Provide the (x, y) coordinate of the cell's center where the given text is located.  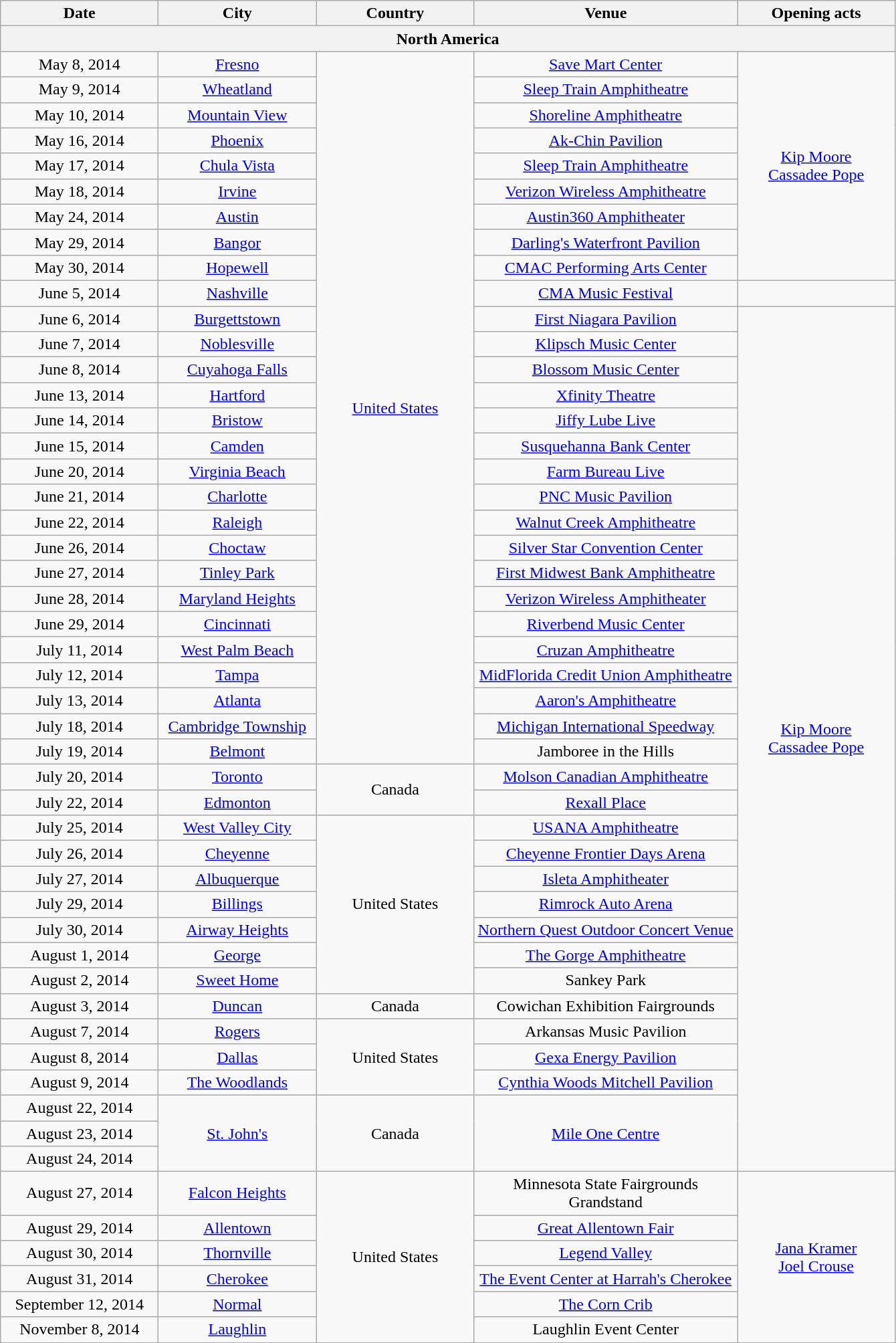
Save Mart Center (606, 64)
PNC Music Pavilion (606, 497)
May 30, 2014 (80, 268)
Sankey Park (606, 980)
Hartford (237, 395)
August 1, 2014 (80, 955)
CMA Music Festival (606, 293)
Aaron's Amphitheatre (606, 700)
July 29, 2014 (80, 904)
Wheatland (237, 90)
Rexall Place (606, 803)
June 27, 2014 (80, 573)
June 14, 2014 (80, 421)
Belmont (237, 752)
George (237, 955)
November 8, 2014 (80, 1330)
Austin360 Amphitheater (606, 217)
Choctaw (237, 548)
Rimrock Auto Arena (606, 904)
Minnesota State Fairgrounds Grandstand (606, 1193)
Cambridge Township (237, 726)
Country (395, 13)
Laughlin Event Center (606, 1330)
July 19, 2014 (80, 752)
Venue (606, 13)
Maryland Heights (237, 599)
Fresno (237, 64)
Chula Vista (237, 166)
Farm Bureau Live (606, 472)
July 27, 2014 (80, 879)
The Gorge Amphitheatre (606, 955)
Irvine (237, 191)
Billings (237, 904)
Jana KramerJoel Crouse (816, 1257)
Northern Quest Outdoor Concert Venue (606, 930)
Austin (237, 217)
Phoenix (237, 140)
Shoreline Amphitheatre (606, 115)
Tinley Park (237, 573)
Jiffy Lube Live (606, 421)
Normal (237, 1304)
June 20, 2014 (80, 472)
Cruzan Amphitheatre (606, 649)
August 27, 2014 (80, 1193)
Verizon Wireless Amphitheater (606, 599)
Nashville (237, 293)
May 8, 2014 (80, 64)
July 26, 2014 (80, 853)
Cowichan Exhibition Fairgrounds (606, 1006)
Thornville (237, 1253)
August 24, 2014 (80, 1159)
June 6, 2014 (80, 319)
Michigan International Speedway (606, 726)
The Corn Crib (606, 1304)
July 12, 2014 (80, 675)
Gexa Energy Pavilion (606, 1057)
June 26, 2014 (80, 548)
June 13, 2014 (80, 395)
August 7, 2014 (80, 1031)
August 3, 2014 (80, 1006)
Cincinnati (237, 624)
May 29, 2014 (80, 242)
July 30, 2014 (80, 930)
August 31, 2014 (80, 1279)
July 18, 2014 (80, 726)
Blossom Music Center (606, 370)
Edmonton (237, 803)
Klipsch Music Center (606, 344)
August 22, 2014 (80, 1108)
Toronto (237, 777)
June 7, 2014 (80, 344)
Silver Star Convention Center (606, 548)
Virginia Beach (237, 472)
August 8, 2014 (80, 1057)
CMAC Performing Arts Center (606, 268)
West Palm Beach (237, 649)
North America (448, 39)
Opening acts (816, 13)
May 10, 2014 (80, 115)
Charlotte (237, 497)
Ak-Chin Pavilion (606, 140)
First Midwest Bank Amphitheatre (606, 573)
St. John's (237, 1133)
Allentown (237, 1228)
June 15, 2014 (80, 446)
Bangor (237, 242)
Walnut Creek Amphitheatre (606, 522)
The Woodlands (237, 1082)
July 11, 2014 (80, 649)
Laughlin (237, 1330)
August 30, 2014 (80, 1253)
The Event Center at Harrah's Cherokee (606, 1279)
Albuquerque (237, 879)
City (237, 13)
Sweet Home (237, 980)
Cuyahoga Falls (237, 370)
Mountain View (237, 115)
Noblesville (237, 344)
May 24, 2014 (80, 217)
Molson Canadian Amphitheatre (606, 777)
USANA Amphitheatre (606, 828)
Verizon Wireless Amphitheatre (606, 191)
Camden (237, 446)
Rogers (237, 1031)
Arkansas Music Pavilion (606, 1031)
May 9, 2014 (80, 90)
Bristow (237, 421)
Tampa (237, 675)
Mile One Centre (606, 1133)
Isleta Amphitheater (606, 879)
May 16, 2014 (80, 140)
August 23, 2014 (80, 1134)
Dallas (237, 1057)
Airway Heights (237, 930)
June 21, 2014 (80, 497)
Jamboree in the Hills (606, 752)
Cheyenne (237, 853)
Hopewell (237, 268)
Cheyenne Frontier Days Arena (606, 853)
Xfinity Theatre (606, 395)
June 8, 2014 (80, 370)
September 12, 2014 (80, 1304)
West Valley City (237, 828)
July 13, 2014 (80, 700)
June 28, 2014 (80, 599)
Cynthia Woods Mitchell Pavilion (606, 1082)
August 2, 2014 (80, 980)
Riverbend Music Center (606, 624)
Atlanta (237, 700)
July 25, 2014 (80, 828)
Raleigh (237, 522)
June 29, 2014 (80, 624)
May 17, 2014 (80, 166)
First Niagara Pavilion (606, 319)
Cherokee (237, 1279)
July 20, 2014 (80, 777)
Date (80, 13)
Susquehanna Bank Center (606, 446)
MidFlorida Credit Union Amphitheatre (606, 675)
August 9, 2014 (80, 1082)
Darling's Waterfront Pavilion (606, 242)
Great Allentown Fair (606, 1228)
June 22, 2014 (80, 522)
July 22, 2014 (80, 803)
June 5, 2014 (80, 293)
Falcon Heights (237, 1193)
May 18, 2014 (80, 191)
August 29, 2014 (80, 1228)
Duncan (237, 1006)
Legend Valley (606, 1253)
Burgettstown (237, 319)
